Provide the (x, y) coordinate of the cell's center where the given text is located.  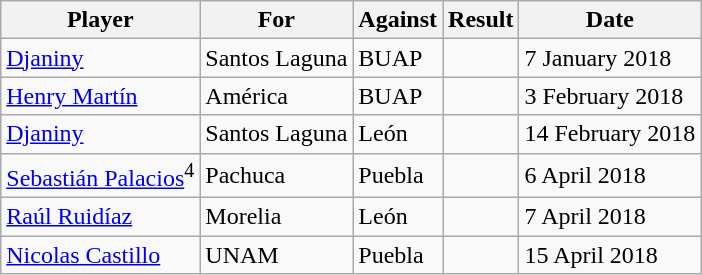
Date (610, 20)
América (276, 96)
6 April 2018 (610, 176)
Nicolas Castillo (100, 255)
Pachuca (276, 176)
Player (100, 20)
3 February 2018 (610, 96)
14 February 2018 (610, 134)
Morelia (276, 217)
Result (481, 20)
Sebastián Palacios4 (100, 176)
For (276, 20)
Against (398, 20)
Henry Martín (100, 96)
UNAM (276, 255)
Raúl Ruidíaz (100, 217)
15 April 2018 (610, 255)
7 January 2018 (610, 58)
7 April 2018 (610, 217)
